Return (X, Y) of the center of cell containing provided text 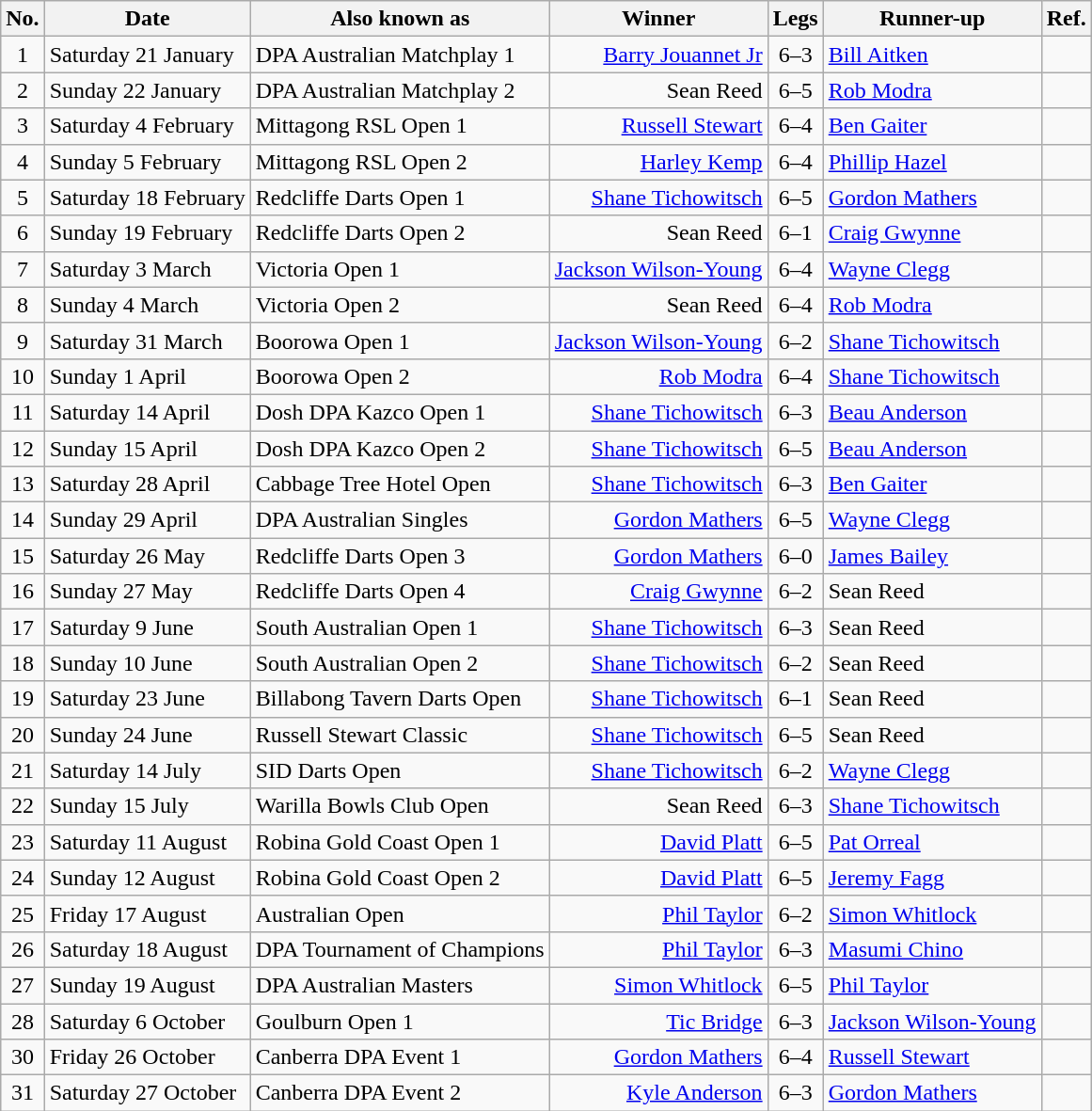
11 (23, 412)
Sunday 12 August (147, 878)
22 (23, 806)
South Australian Open 2 (400, 663)
Saturday 26 May (147, 556)
2 (23, 90)
Billabong Tavern Darts Open (400, 699)
16 (23, 592)
Sunday 29 April (147, 520)
14 (23, 520)
25 (23, 913)
Cabbage Tree Hotel Open (400, 484)
SID Darts Open (400, 770)
Canberra DPA Event 2 (400, 1093)
Mittagong RSL Open 2 (400, 162)
Sunday 22 January (147, 90)
26 (23, 949)
Sunday 4 March (147, 305)
Saturday 18 August (147, 949)
Saturday 14 July (147, 770)
31 (23, 1093)
Saturday 9 June (147, 627)
DPA Australian Matchplay 1 (400, 55)
Tic Bridge (658, 1021)
1 (23, 55)
DPA Tournament of Champions (400, 949)
Dosh DPA Kazco Open 1 (400, 412)
Jeremy Fagg (932, 878)
Boorowa Open 1 (400, 341)
Friday 17 August (147, 913)
12 (23, 449)
28 (23, 1021)
Victoria Open 2 (400, 305)
Boorowa Open 2 (400, 376)
17 (23, 627)
Saturday 23 June (147, 699)
8 (23, 305)
Victoria Open 1 (400, 269)
Sunday 19 February (147, 233)
15 (23, 556)
Sunday 15 July (147, 806)
Sunday 24 June (147, 735)
Saturday 6 October (147, 1021)
Warilla Bowls Club Open (400, 806)
DPA Australian Matchplay 2 (400, 90)
27 (23, 985)
Kyle Anderson (658, 1093)
DPA Australian Singles (400, 520)
Saturday 27 October (147, 1093)
Sunday 1 April (147, 376)
10 (23, 376)
Saturday 11 August (147, 842)
3 (23, 126)
Russell Stewart Classic (400, 735)
Also known as (400, 19)
Ref. (1067, 19)
Saturday 21 January (147, 55)
Mittagong RSL Open 1 (400, 126)
Saturday 31 March (147, 341)
Saturday 14 April (147, 412)
21 (23, 770)
Redcliffe Darts Open 2 (400, 233)
Friday 26 October (147, 1057)
Sunday 15 April (147, 449)
Saturday 3 March (147, 269)
6 (23, 233)
Saturday 18 February (147, 198)
Bill Aitken (932, 55)
Robina Gold Coast Open 2 (400, 878)
Redcliffe Darts Open 3 (400, 556)
Harley Kemp (658, 162)
Sunday 10 June (147, 663)
7 (23, 269)
DPA Australian Masters (400, 985)
20 (23, 735)
Winner (658, 19)
Runner-up (932, 19)
Dosh DPA Kazco Open 2 (400, 449)
Phillip Hazel (932, 162)
Saturday 4 February (147, 126)
24 (23, 878)
No. (23, 19)
Redcliffe Darts Open 1 (400, 198)
30 (23, 1057)
Robina Gold Coast Open 1 (400, 842)
James Bailey (932, 556)
Legs (796, 19)
Australian Open (400, 913)
18 (23, 663)
Pat Orreal (932, 842)
South Australian Open 1 (400, 627)
19 (23, 699)
Canberra DPA Event 1 (400, 1057)
5 (23, 198)
Redcliffe Darts Open 4 (400, 592)
Barry Jouannet Jr (658, 55)
Sunday 19 August (147, 985)
Sunday 5 February (147, 162)
Sunday 27 May (147, 592)
Date (147, 19)
Saturday 28 April (147, 484)
Goulburn Open 1 (400, 1021)
13 (23, 484)
4 (23, 162)
6–0 (796, 556)
23 (23, 842)
9 (23, 341)
Masumi Chino (932, 949)
